Search for the cell housing the specified text and yield its (x, y) center coordinate. 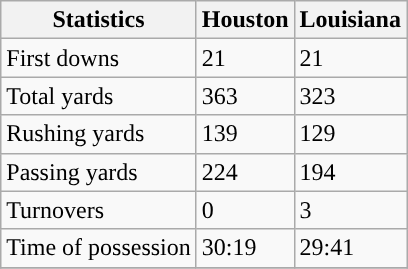
194 (350, 172)
139 (245, 134)
323 (350, 96)
363 (245, 96)
129 (350, 134)
0 (245, 210)
Statistics (99, 20)
3 (350, 210)
29:41 (350, 248)
30:19 (245, 248)
Turnovers (99, 210)
Houston (245, 20)
First downs (99, 58)
Total yards (99, 96)
Louisiana (350, 20)
Rushing yards (99, 134)
Passing yards (99, 172)
Time of possession (99, 248)
224 (245, 172)
